Provide the [X, Y] coordinate of the cell's center where the given text is located.  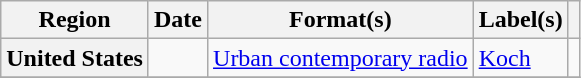
Region [75, 20]
Urban contemporary radio [341, 58]
Date [178, 20]
Format(s) [341, 20]
Koch [520, 58]
Label(s) [520, 20]
United States [75, 58]
